Scan for the cell matching the given text and deliver its [X, Y] coordinate at center. 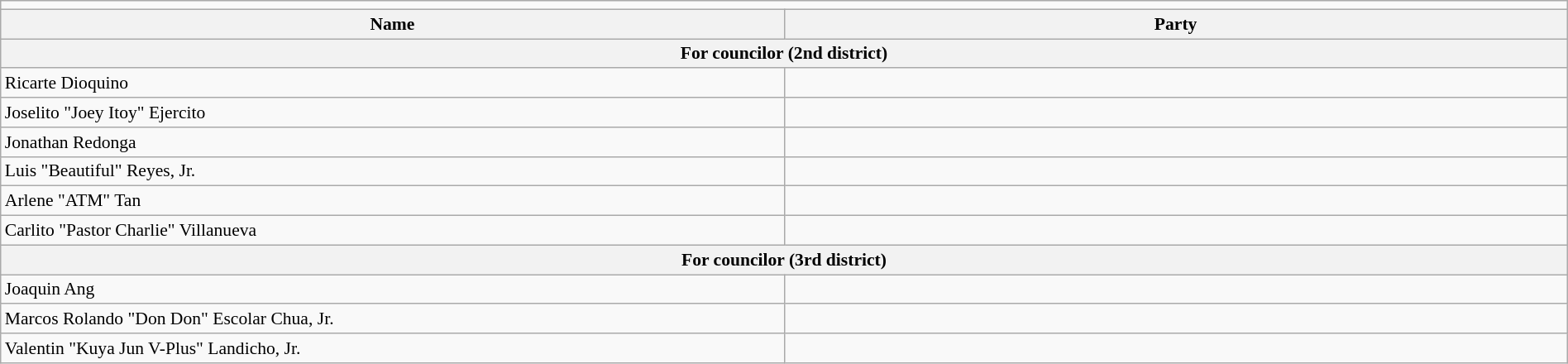
Jonathan Redonga [392, 142]
Joaquin Ang [392, 290]
For councilor (2nd district) [784, 54]
Carlito "Pastor Charlie" Villanueva [392, 231]
Luis "Beautiful" Reyes, Jr. [392, 171]
Party [1176, 24]
Joselito "Joey Itoy" Ejercito [392, 113]
Marcos Rolando "Don Don" Escolar Chua, Jr. [392, 319]
Name [392, 24]
For councilor (3rd district) [784, 260]
Ricarte Dioquino [392, 84]
Arlene "ATM" Tan [392, 201]
Valentin "Kuya Jun V-Plus" Landicho, Jr. [392, 348]
